Capture the cell that displays the provided text and extract its (X, Y) central coordinate. 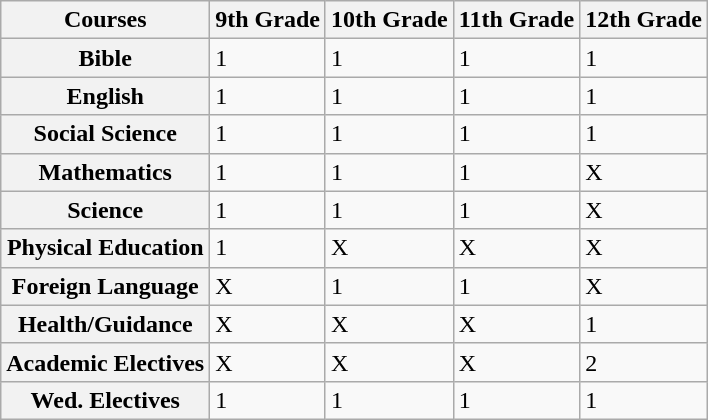
Mathematics (106, 172)
9th Grade (268, 20)
Academic Electives (106, 362)
Courses (106, 20)
Physical Education (106, 248)
11th Grade (516, 20)
Bible (106, 58)
2 (644, 362)
12th Grade (644, 20)
Science (106, 210)
10th Grade (389, 20)
Health/Guidance (106, 324)
Wed. Electives (106, 400)
Foreign Language (106, 286)
Social Science (106, 134)
English (106, 96)
